Search for the cell housing the specified text and yield its [X, Y] center coordinate. 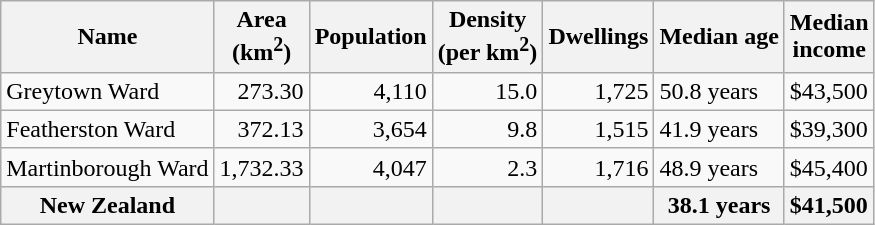
$41,500 [829, 205]
4,110 [370, 91]
48.9 years [719, 167]
273.30 [262, 91]
New Zealand [108, 205]
Dwellings [598, 37]
Density(per km2) [488, 37]
372.13 [262, 129]
3,654 [370, 129]
Name [108, 37]
2.3 [488, 167]
1,515 [598, 129]
$39,300 [829, 129]
Featherston Ward [108, 129]
Greytown Ward [108, 91]
9.8 [488, 129]
1,732.33 [262, 167]
$45,400 [829, 167]
Median age [719, 37]
Population [370, 37]
Medianincome [829, 37]
Area(km2) [262, 37]
41.9 years [719, 129]
15.0 [488, 91]
4,047 [370, 167]
Martinborough Ward [108, 167]
50.8 years [719, 91]
$43,500 [829, 91]
1,725 [598, 91]
1,716 [598, 167]
38.1 years [719, 205]
